Scan for the cell matching the given text and deliver its [x, y] coordinate at center. 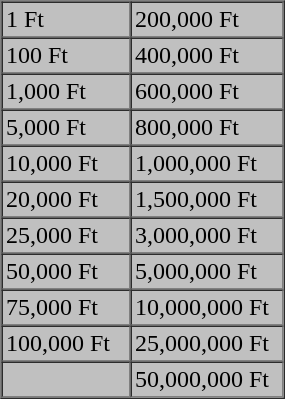
1,000,000 Ft [206, 164]
5,000 Ft [66, 128]
25,000,000 Ft [206, 344]
3,000,000 Ft [206, 236]
25,000 Ft [66, 236]
10,000 Ft [66, 164]
1,500,000 Ft [206, 200]
100 Ft [66, 56]
20,000 Ft [66, 200]
1,000 Ft [66, 92]
1 Ft [66, 20]
50,000 Ft [66, 272]
600,000 Ft [206, 92]
100,000 Ft [66, 344]
5,000,000 Ft [206, 272]
400,000 Ft [206, 56]
75,000 Ft [66, 308]
50,000,000 Ft [206, 380]
800,000 Ft [206, 128]
200,000 Ft [206, 20]
10,000,000 Ft [206, 308]
